Provide the [X, Y] coordinate of the cell's center where the given text is located.  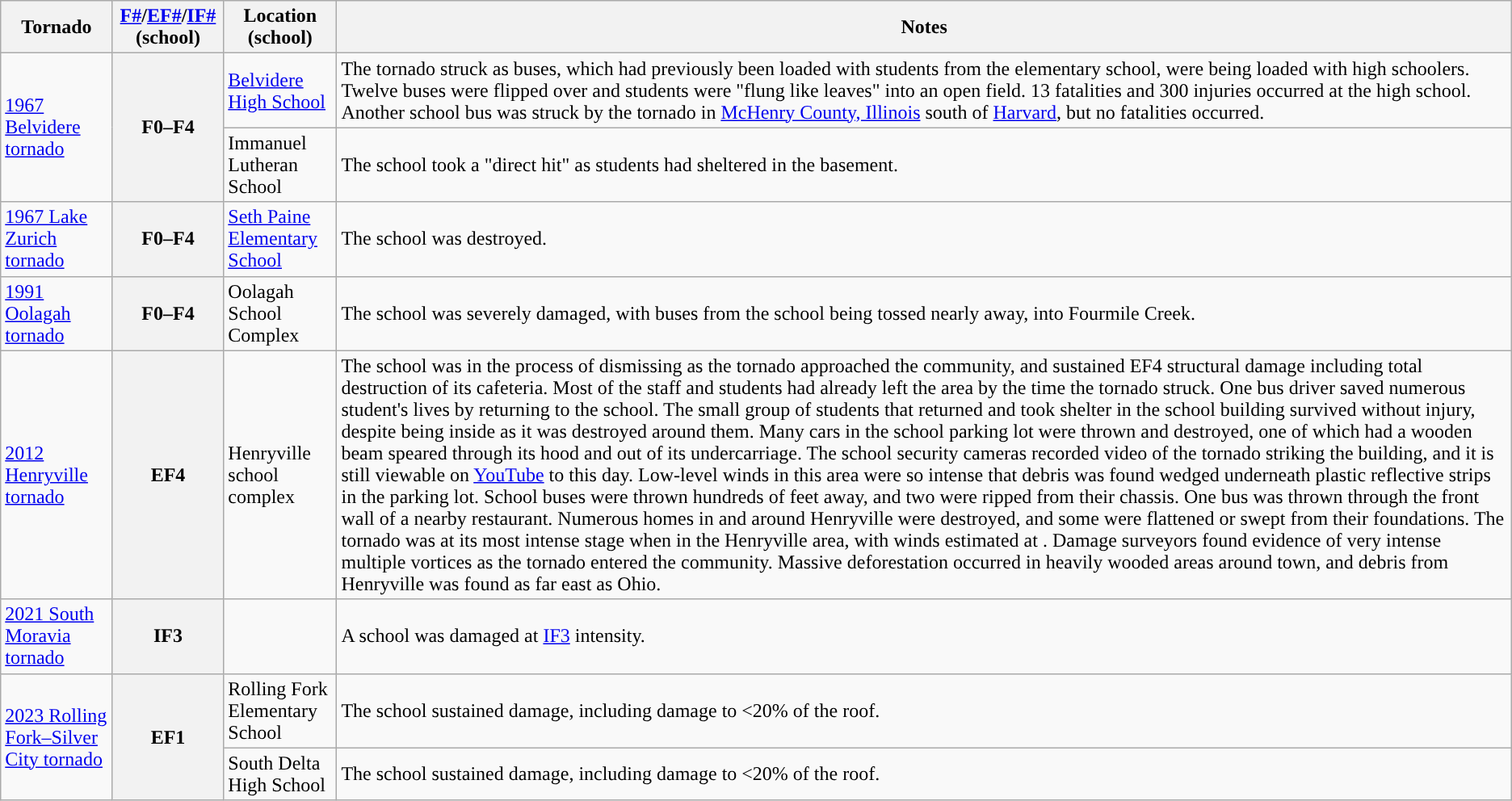
The school was destroyed. [924, 239]
Location (school) [280, 27]
South Delta High School [280, 774]
F#/EF#/IF# (school) [168, 27]
2012 Henryville tornado [57, 475]
2023 Rolling Fork–Silver City tornado [57, 736]
1967 Belvidere tornado [57, 128]
Henryville school complex [280, 475]
Notes [924, 27]
The school took a "direct hit" as students had sheltered in the basement. [924, 165]
1967 Lake Zurich tornado [57, 239]
Tornado [57, 27]
2021 South Moravia tornado [57, 636]
The school was severely damaged, with buses from the school being tossed nearly away, into Fourmile Creek. [924, 313]
EF4 [168, 475]
Rolling Fork Elementary School [280, 711]
Seth Paine Elementary School [280, 239]
A school was damaged at IF3 intensity. [924, 636]
Oolagah School Complex [280, 313]
EF1 [168, 736]
1991 Oolagah tornado [57, 313]
Belvidere High School [280, 90]
IF3 [168, 636]
Immanuel Lutheran School [280, 165]
